Determine the (x, y) coordinate at the center of the cell enclosing the given text.  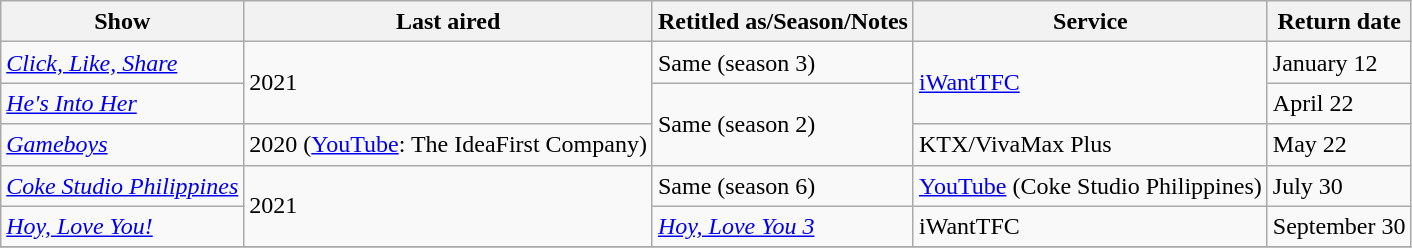
Hoy, Love You! (122, 226)
Service (1090, 22)
May 22 (1339, 144)
Gameboys (122, 144)
Retitled as/Season/Notes (782, 22)
Show (122, 22)
Click, Like, Share (122, 62)
April 22 (1339, 104)
Same (season 2) (782, 124)
Same (season 6) (782, 186)
Same (season 3) (782, 62)
Hoy, Love You 3 (782, 226)
He's Into Her (122, 104)
2020 (YouTube: The IdeaFirst Company) (448, 144)
Last aired (448, 22)
YouTube (Coke Studio Philippines) (1090, 186)
Coke Studio Philippines (122, 186)
September 30 (1339, 226)
Return date (1339, 22)
KTX/VivaMax Plus (1090, 144)
January 12 (1339, 62)
July 30 (1339, 186)
